Provide the (X, Y) coordinate of the cell's center where the given text is located.  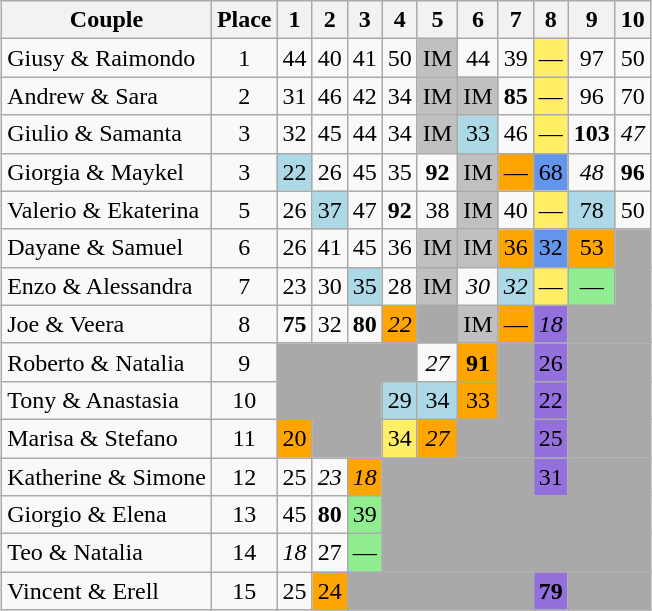
Enzo & Alessandra (107, 286)
42 (364, 96)
29 (400, 400)
Teo & Natalia (107, 553)
Joe & Veera (107, 324)
Giorgio & Elena (107, 515)
Valerio & Ekaterina (107, 210)
53 (592, 248)
4 (400, 20)
12 (244, 477)
37 (330, 210)
38 (437, 210)
103 (592, 134)
Roberto & Natalia (107, 362)
Dayane & Samuel (107, 248)
78 (592, 210)
91 (478, 362)
Tony & Anastasia (107, 400)
70 (632, 96)
48 (592, 172)
85 (516, 96)
Katherine & Simone (107, 477)
28 (400, 286)
Marisa & Stefano (107, 438)
79 (550, 591)
Andrew & Sara (107, 96)
11 (244, 438)
75 (294, 324)
14 (244, 553)
13 (244, 515)
Couple (107, 20)
97 (592, 58)
15 (244, 591)
Giulio & Samanta (107, 134)
Vincent & Erell (107, 591)
Giorgia & Maykel (107, 172)
Place (244, 20)
Giusy & Raimondo (107, 58)
68 (550, 172)
24 (330, 591)
20 (294, 438)
